For the text-containing cell, return its midpoint in [X, Y] coordinate format. 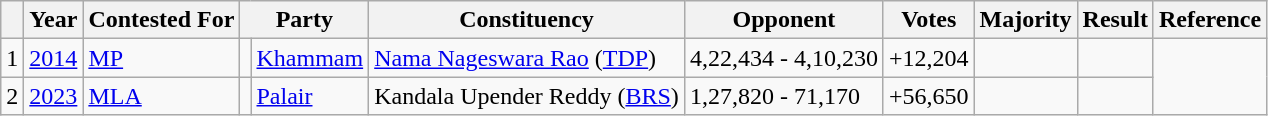
MLA [162, 96]
4,22,434 - 4,10,230 [784, 58]
Party [304, 20]
Opponent [784, 20]
Constituency [527, 20]
+12,204 [928, 58]
2014 [54, 58]
1,27,820 - 71,170 [784, 96]
+56,650 [928, 96]
Contested For [162, 20]
2 [12, 96]
Kandala Upender Reddy (BRS) [527, 96]
Year [54, 20]
Khammam [310, 58]
Result [1115, 20]
MP [162, 58]
Palair [310, 96]
1 [12, 58]
Reference [1210, 20]
Majority [1026, 20]
Nama Nageswara Rao (TDP) [527, 58]
Votes [928, 20]
2023 [54, 96]
